Locate the cell with the specified text and output its (X, Y) center coordinate. 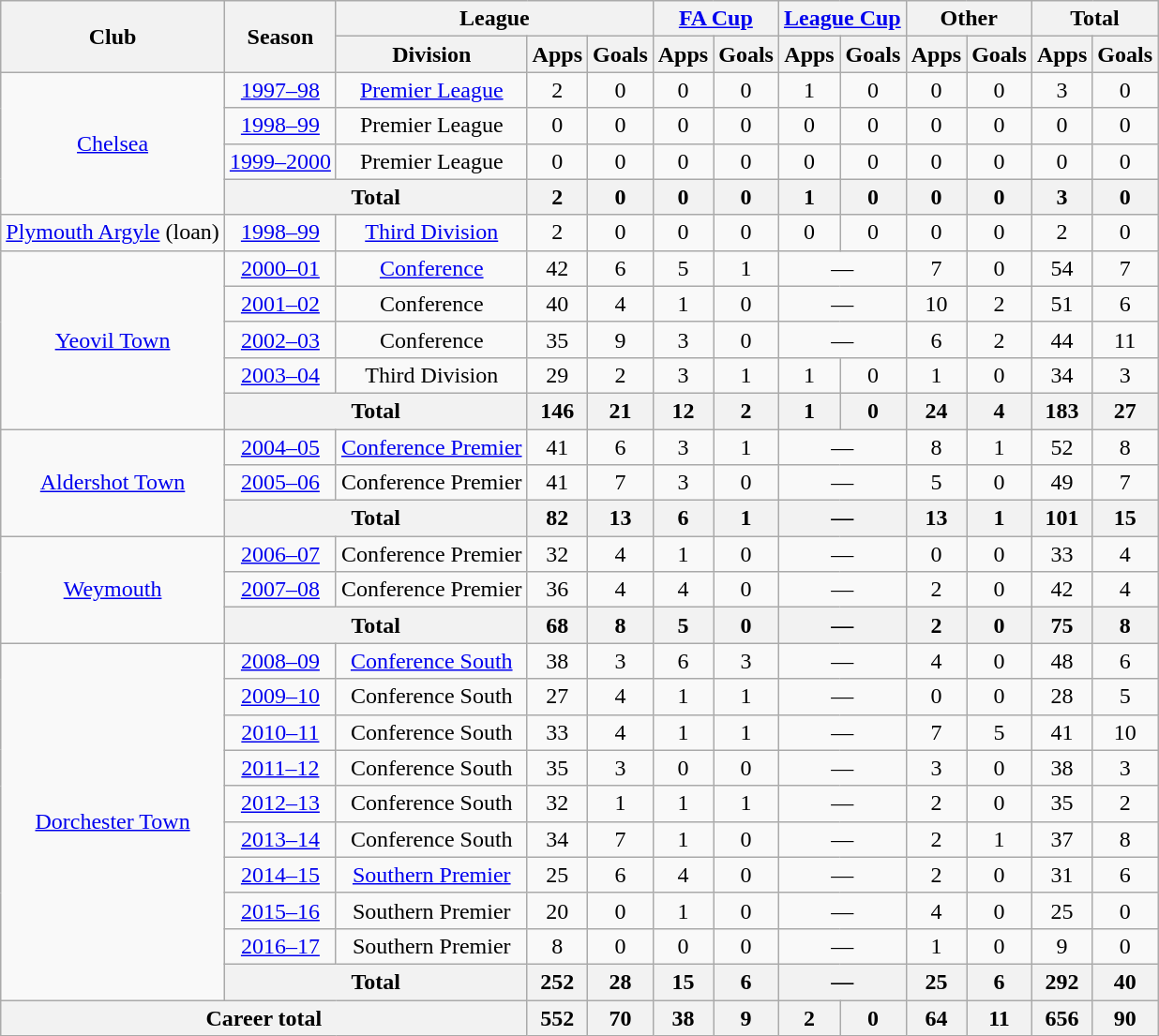
49 (1061, 483)
Dorchester Town (113, 821)
21 (621, 411)
146 (557, 411)
20 (557, 910)
183 (1061, 411)
FA Cup (715, 19)
24 (936, 411)
2003–04 (279, 375)
2000–01 (279, 268)
2012–13 (279, 803)
37 (1061, 839)
64 (936, 1017)
2015–16 (279, 910)
656 (1061, 1017)
Chelsea (113, 143)
552 (557, 1017)
2011–12 (279, 768)
Other (969, 19)
51 (1061, 304)
2005–06 (279, 483)
Weymouth (113, 590)
Plymouth Argyle (loan) (113, 233)
Yeovil Town (113, 339)
44 (1061, 339)
League Cup (842, 19)
Club (113, 37)
75 (1061, 625)
70 (621, 1017)
101 (1061, 518)
1999–2000 (279, 161)
League (494, 19)
Aldershot Town (113, 483)
2006–07 (279, 554)
48 (1061, 661)
Career total (264, 1017)
12 (683, 411)
1997–98 (279, 90)
2007–08 (279, 590)
2004–05 (279, 447)
2014–15 (279, 875)
36 (557, 590)
90 (1125, 1017)
68 (557, 625)
252 (557, 982)
2013–14 (279, 839)
2016–17 (279, 946)
2009–10 (279, 697)
54 (1061, 268)
2008–09 (279, 661)
292 (1061, 982)
52 (1061, 447)
Season (279, 37)
Division (431, 54)
82 (557, 518)
31 (1061, 875)
29 (557, 375)
2002–03 (279, 339)
2010–11 (279, 732)
2001–02 (279, 304)
